Provide the [x, y] coordinate of the cell's center where the given text is located.  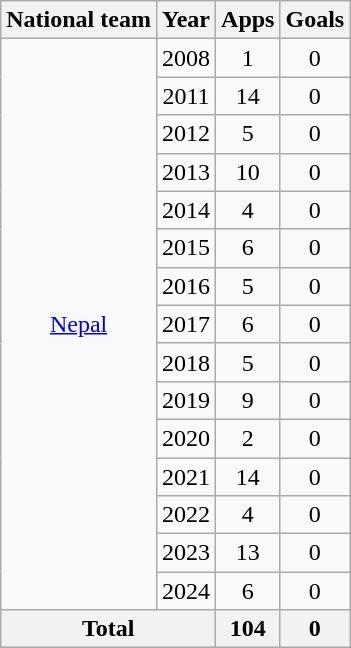
2014 [186, 210]
Goals [315, 20]
2018 [186, 362]
Total [108, 629]
2017 [186, 324]
104 [248, 629]
2022 [186, 515]
2 [248, 438]
Nepal [79, 324]
2012 [186, 134]
2024 [186, 591]
2020 [186, 438]
2008 [186, 58]
2011 [186, 96]
2016 [186, 286]
Apps [248, 20]
1 [248, 58]
National team [79, 20]
2013 [186, 172]
2015 [186, 248]
2023 [186, 553]
Year [186, 20]
13 [248, 553]
2021 [186, 477]
9 [248, 400]
2019 [186, 400]
10 [248, 172]
